Output the [X, Y] coordinate of the center of the cell containing the given text.  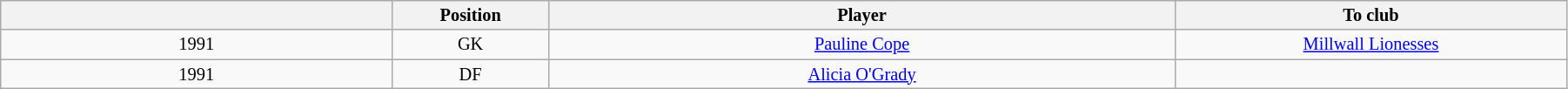
GK [471, 44]
To club [1371, 15]
DF [471, 74]
Alicia O'Grady [862, 74]
Position [471, 15]
Pauline Cope [862, 44]
Millwall Lionesses [1371, 44]
Player [862, 15]
